From the cell containing the given text, extract its center point as [X, Y] coordinate. 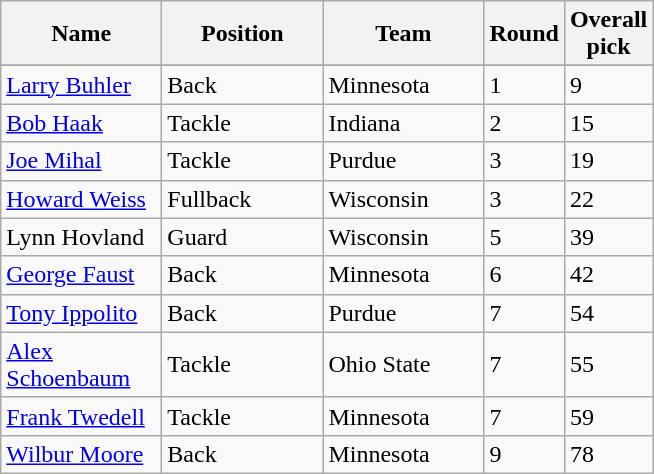
2 [524, 123]
Wilbur Moore [82, 454]
39 [608, 237]
55 [608, 364]
Larry Buhler [82, 85]
Alex Schoenbaum [82, 364]
Position [242, 34]
78 [608, 454]
Name [82, 34]
5 [524, 237]
Guard [242, 237]
Ohio State [404, 364]
54 [608, 313]
19 [608, 161]
Howard Weiss [82, 199]
59 [608, 416]
George Faust [82, 275]
Frank Twedell [82, 416]
Fullback [242, 199]
Lynn Hovland [82, 237]
Overall pick [608, 34]
Indiana [404, 123]
22 [608, 199]
Tony Ippolito [82, 313]
1 [524, 85]
Round [524, 34]
15 [608, 123]
Bob Haak [82, 123]
42 [608, 275]
Joe Mihal [82, 161]
6 [524, 275]
Team [404, 34]
